Extract the (X, Y) coordinate from the center of the cell holding the provided text.  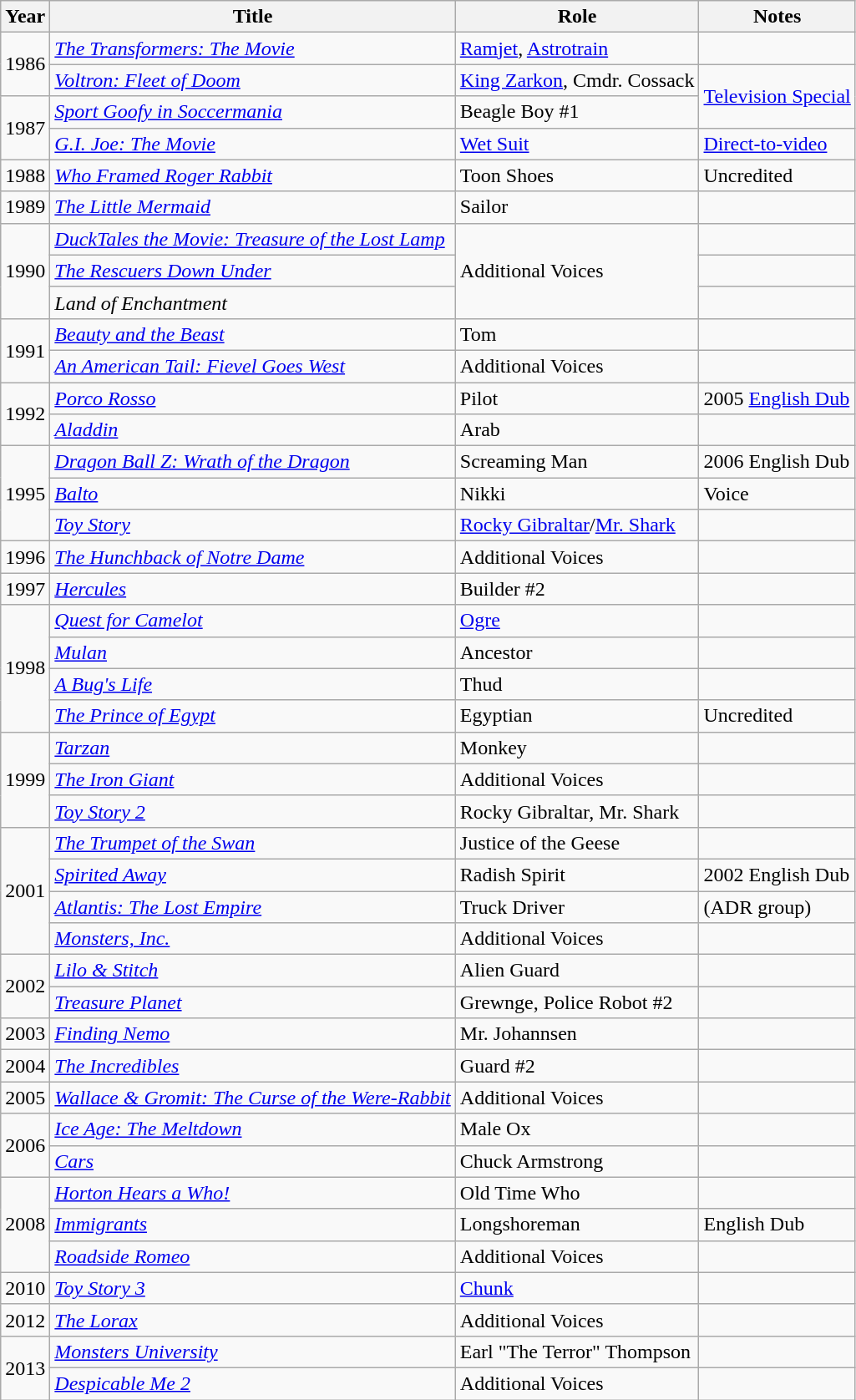
Immigrants (252, 1225)
The Incredibles (252, 1066)
Lilo & Stitch (252, 971)
Justice of the Geese (577, 843)
Mr. Johannsen (577, 1034)
Year (25, 17)
Grewnge, Police Robot #2 (577, 1002)
The Hunchback of Notre Dame (252, 557)
The Rescuers Down Under (252, 271)
Television Special (777, 96)
Aladdin (252, 430)
Thud (577, 684)
Ramjet, Astrotrain (577, 48)
Cars (252, 1161)
Spirited Away (252, 875)
Toy Story 2 (252, 811)
Hercules (252, 589)
Longshoreman (577, 1225)
Chunk (577, 1288)
Chuck Armstrong (577, 1161)
1989 (25, 207)
2005 English Dub (777, 398)
Wallace & Gromit: The Curse of the Were-Rabbit (252, 1098)
1990 (25, 271)
Monkey (577, 748)
Guard #2 (577, 1066)
Monsters, Inc. (252, 939)
Notes (777, 17)
Dragon Ball Z: Wrath of the Dragon (252, 462)
1998 (25, 668)
The Little Mermaid (252, 207)
2001 (25, 890)
An American Tail: Fievel Goes West (252, 366)
Rocky Gibraltar/Mr. Shark (577, 525)
1992 (25, 414)
Wet Suit (577, 144)
Toon Shoes (577, 175)
Role (577, 17)
Old Time Who (577, 1193)
Truck Driver (577, 906)
(ADR group) (777, 906)
DuckTales the Movie: Treasure of the Lost Lamp (252, 239)
Earl "The Terror" Thompson (577, 1352)
1991 (25, 350)
2010 (25, 1288)
1995 (25, 494)
Tarzan (252, 748)
2006 English Dub (777, 462)
Title (252, 17)
2003 (25, 1034)
1987 (25, 128)
1986 (25, 64)
Quest for Camelot (252, 621)
2002 English Dub (777, 875)
Screaming Man (577, 462)
1999 (25, 779)
Arab (577, 430)
Rocky Gibraltar, Mr. Shark (577, 811)
The Lorax (252, 1320)
1996 (25, 557)
Sailor (577, 207)
The Prince of Egypt (252, 716)
Balto (252, 494)
Alien Guard (577, 971)
Porco Rosso (252, 398)
2002 (25, 987)
Egyptian (577, 716)
Radish Spirit (577, 875)
Male Ox (577, 1129)
Toy Story 3 (252, 1288)
1988 (25, 175)
Sport Goofy in Soccermania (252, 112)
2013 (25, 1367)
Horton Hears a Who! (252, 1193)
Voice (777, 494)
A Bug's Life (252, 684)
Tom (577, 334)
Ogre (577, 621)
2005 (25, 1098)
Atlantis: The Lost Empire (252, 906)
Mulan (252, 652)
Land of Enchantment (252, 302)
Beagle Boy #1 (577, 112)
Who Framed Roger Rabbit (252, 175)
Treasure Planet (252, 1002)
Toy Story (252, 525)
Beauty and the Beast (252, 334)
Finding Nemo (252, 1034)
Despicable Me 2 (252, 1383)
The Iron Giant (252, 779)
2004 (25, 1066)
G.I. Joe: The Movie (252, 144)
Ancestor (577, 652)
Monsters University (252, 1352)
Pilot (577, 398)
Voltron: Fleet of Doom (252, 80)
Roadside Romeo (252, 1256)
Direct-to-video (777, 144)
Nikki (577, 494)
2006 (25, 1145)
Ice Age: The Meltdown (252, 1129)
Builder #2 (577, 589)
English Dub (777, 1225)
King Zarkon, Cmdr. Cossack (577, 80)
2012 (25, 1320)
2008 (25, 1225)
The Transformers: The Movie (252, 48)
1997 (25, 589)
The Trumpet of the Swan (252, 843)
